Detect which cell encompasses the target text, then output its (X, Y) center coordinate. 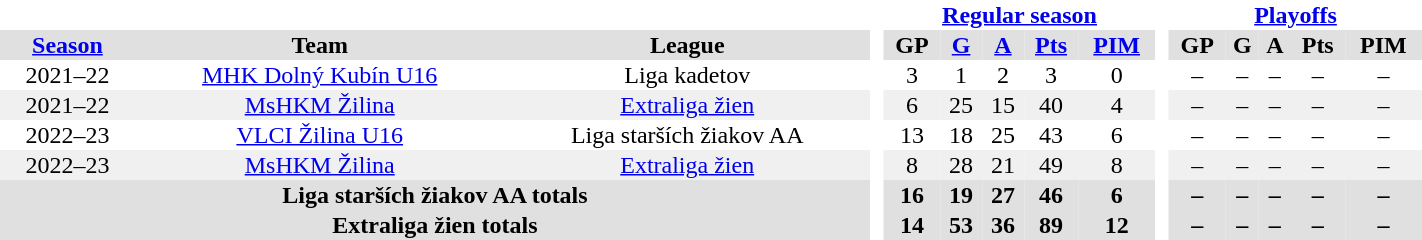
Playoffs (1296, 15)
Season (68, 45)
1 (961, 75)
League (688, 45)
13 (912, 135)
Liga starších žiakov AA totals (435, 195)
Extraliga žien totals (435, 225)
VLCI Žilina U16 (320, 135)
16 (912, 195)
28 (961, 165)
89 (1051, 225)
21 (1003, 165)
0 (1116, 75)
53 (961, 225)
MHK Dolný Kubín U16 (320, 75)
36 (1003, 225)
Regular season (1020, 15)
2 (1003, 75)
43 (1051, 135)
Liga starších žiakov AA (688, 135)
14 (912, 225)
46 (1051, 195)
27 (1003, 195)
4 (1116, 105)
40 (1051, 105)
19 (961, 195)
Liga kadetov (688, 75)
18 (961, 135)
49 (1051, 165)
12 (1116, 225)
15 (1003, 105)
Team (320, 45)
